Identify which cell holds the provided text, then report its [X, Y] central coordinate. 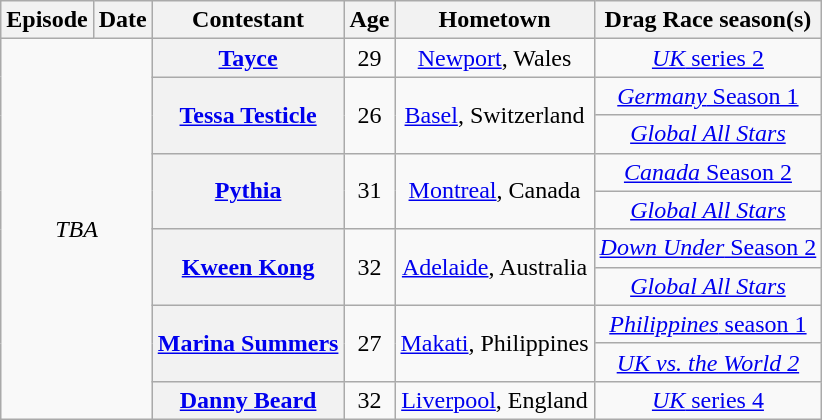
Newport, Wales [494, 58]
Marina Summers [248, 343]
UK series 2 [708, 58]
Age [370, 20]
Contestant [248, 20]
TBA [76, 230]
Danny Beard [248, 400]
26 [370, 115]
Germany Season 1 [708, 96]
Tessa Testicle [248, 115]
Drag Race season(s) [708, 20]
Montreal, Canada [494, 191]
Liverpool, England [494, 400]
Canada Season 2 [708, 172]
UK vs. the World 2 [708, 362]
27 [370, 343]
Philippines season 1 [708, 324]
Makati, Philippines [494, 343]
Episode [47, 20]
Date [122, 20]
Down Under Season 2 [708, 248]
29 [370, 58]
Hometown [494, 20]
Basel, Switzerland [494, 115]
Tayce [248, 58]
Adelaide, Australia [494, 267]
Kween Kong [248, 267]
Pythia [248, 191]
31 [370, 191]
UK series 4 [708, 400]
